Search for the cell housing the specified text and yield its (X, Y) center coordinate. 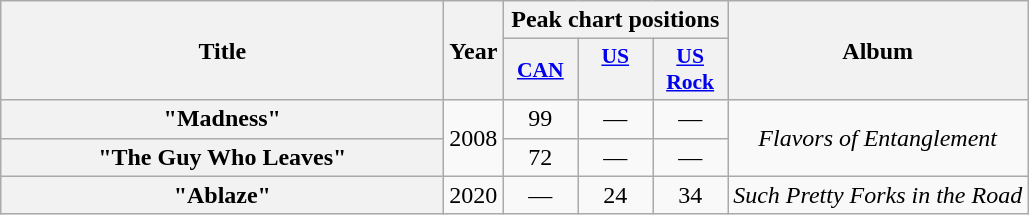
USRock (690, 70)
Title (222, 50)
"Madness" (222, 119)
2020 (474, 195)
Such Pretty Forks in the Road (878, 195)
34 (690, 195)
"Ablaze" (222, 195)
Peak chart positions (616, 20)
CAN (540, 70)
Flavors of Entanglement (878, 138)
24 (616, 195)
2008 (474, 138)
72 (540, 157)
Year (474, 50)
99 (540, 119)
Album (878, 50)
"The Guy Who Leaves" (222, 157)
US (616, 70)
